Scan for the cell matching the given text and deliver its (X, Y) coordinate at center. 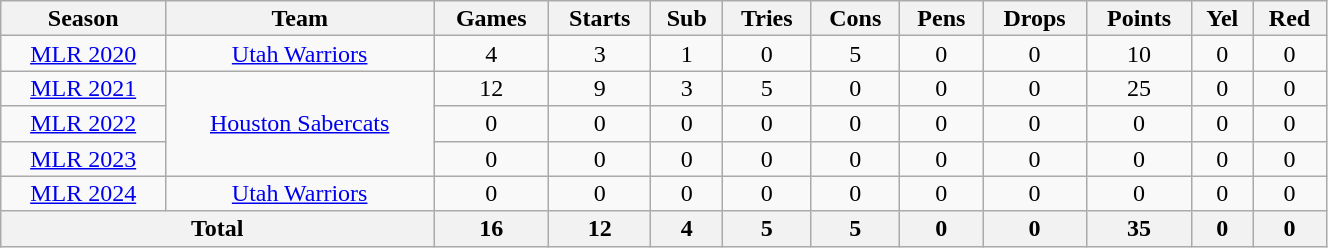
9 (600, 88)
25 (1139, 88)
Tries (767, 18)
10 (1139, 54)
Red (1290, 18)
MLR 2022 (84, 124)
Sub (687, 18)
MLR 2020 (84, 54)
Total (218, 228)
Pens (942, 18)
35 (1139, 228)
Cons (856, 18)
Starts (600, 18)
Season (84, 18)
MLR 2024 (84, 194)
MLR 2021 (84, 88)
MLR 2023 (84, 158)
16 (492, 228)
Drops (1034, 18)
Yel (1222, 18)
Houston Sabercats (300, 124)
Team (300, 18)
Points (1139, 18)
Games (492, 18)
1 (687, 54)
